Identify which cell holds the provided text, then report its [X, Y] central coordinate. 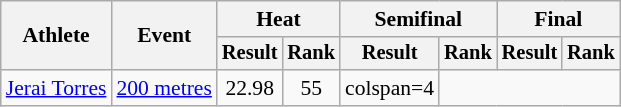
Event [164, 36]
Heat [278, 19]
200 metres [164, 88]
Jerai Torres [56, 88]
22.98 [250, 88]
Athlete [56, 36]
55 [311, 88]
colspan=4 [390, 88]
Semifinal [418, 19]
Final [558, 19]
